From the cell containing the given text, extract its center point as (X, Y) coordinate. 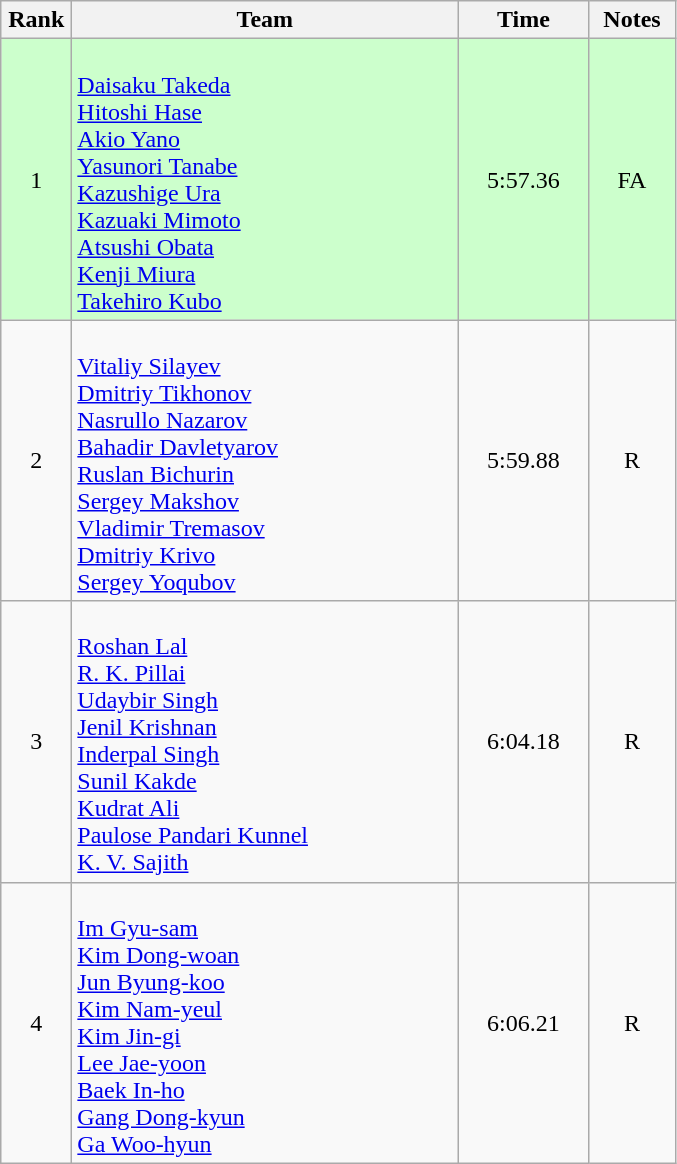
Rank (36, 20)
5:57.36 (524, 180)
6:04.18 (524, 742)
Notes (632, 20)
Time (524, 20)
5:59.88 (524, 460)
Roshan LalR. K. PillaiUdaybir SinghJenil KrishnanInderpal SinghSunil KakdeKudrat AliPaulose Pandari KunnelK. V. Sajith (265, 742)
Vitaliy SilayevDmitriy TikhonovNasrullo NazarovBahadir DavletyarovRuslan BichurinSergey MakshovVladimir TremasovDmitriy KrivoSergey Yoqubov (265, 460)
4 (36, 1022)
Im Gyu-samKim Dong-woanJun Byung-kooKim Nam-yeulKim Jin-giLee Jae-yoonBaek In-hoGang Dong-kyunGa Woo-hyun (265, 1022)
3 (36, 742)
6:06.21 (524, 1022)
Daisaku TakedaHitoshi HaseAkio YanoYasunori TanabeKazushige UraKazuaki MimotoAtsushi ObataKenji MiuraTakehiro Kubo (265, 180)
1 (36, 180)
Team (265, 20)
FA (632, 180)
2 (36, 460)
